Scan for the cell matching the given text and deliver its [X, Y] coordinate at center. 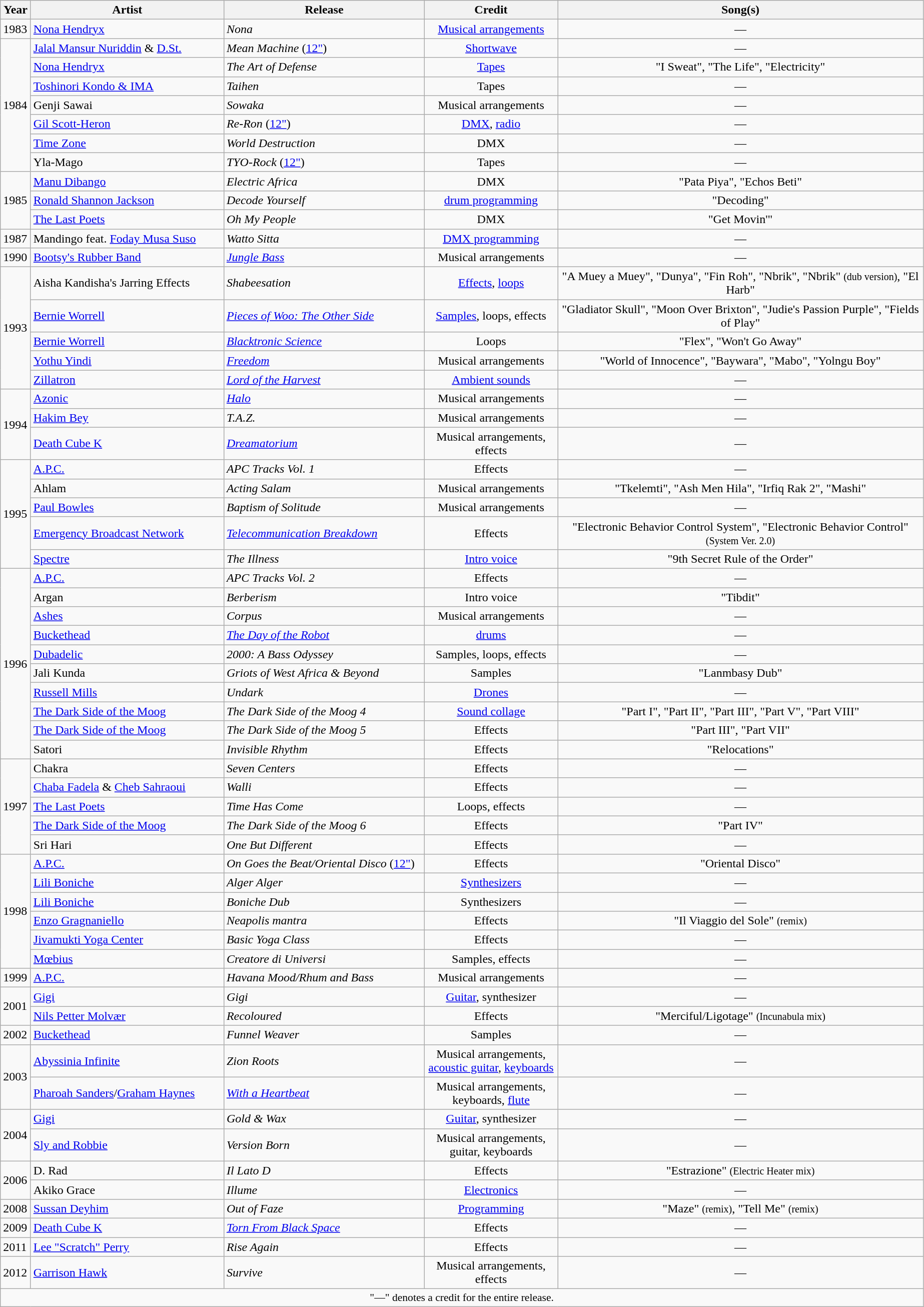
Ahlam [127, 488]
Lee "Scratch" Perry [127, 1247]
Musical arrangements, keyboards, flute [491, 1093]
Ashes [127, 616]
The Dark Side of the Moog 6 [324, 825]
On Goes the Beat/Oriental Disco (12") [324, 863]
Version Born [324, 1144]
Sound collage [491, 711]
"Part I", "Part II", "Part III", "Part V", "Part VIII" [740, 711]
Jalal Mansur Nuriddin & D.St. [127, 48]
Oh My People [324, 219]
Aisha Kandisha's Jarring Effects [127, 283]
One But Different [324, 844]
Enzo Gragnaniello [127, 921]
Musical arrangements, guitar, keyboards [491, 1144]
1999 [16, 978]
2001 [16, 1006]
Song(s) [740, 10]
2011 [16, 1247]
Survive [324, 1272]
Corpus [324, 616]
Time Zone [127, 143]
Illume [324, 1189]
Jivamukti Yoga Center [127, 940]
"Electronic Behavior Control System", "Electronic Behavior Control" (System Ver. 2.0) [740, 533]
The Art of Defense [324, 67]
APC Tracks Vol. 2 [324, 578]
DMX, radio [491, 124]
"Pata Piya", "Echos Beti" [740, 181]
Bootsy's Rubber Band [127, 258]
Basic Yoga Class [324, 940]
1996 [16, 663]
D. Rad [127, 1170]
Musical arrangements, acoustic guitar, keyboards [491, 1060]
Shabeesation [324, 283]
Yla-Mago [127, 162]
1985 [16, 200]
Creatore di Universi [324, 959]
1983 [16, 29]
2002 [16, 1035]
1995 [16, 514]
Griots of West Africa & Beyond [324, 673]
Torn From Black Space [324, 1227]
"Oriental Disco" [740, 863]
TYO-Rock (12") [324, 162]
Yothu Yindi [127, 361]
Electronics [491, 1189]
"A Muey a Muey", "Dunya", "Fin Roh", "Nbrik", "Nbrik" (dub version), "El Harb" [740, 283]
Genji Sawai [127, 105]
Spectre [127, 559]
Sly and Robbie [127, 1144]
World Destruction [324, 143]
Berberism [324, 597]
Programming [491, 1208]
Akiko Grace [127, 1189]
Mean Machine (12") [324, 48]
Alger Alger [324, 882]
Zion Roots [324, 1060]
"Estrazione" (Electric Heater mix) [740, 1170]
Nils Petter Molvær [127, 1016]
Neapolis mantra [324, 921]
Credit [491, 10]
Jali Kunda [127, 673]
T.A.Z. [324, 418]
Lord of the Harvest [324, 380]
2012 [16, 1272]
"Il Viaggio del Sole" (remix) [740, 921]
"Part III", "Part VII" [740, 730]
2008 [16, 1208]
2004 [16, 1135]
Azonic [127, 399]
Time Has Come [324, 806]
Recoloured [324, 1016]
1990 [16, 258]
Seven Centers [324, 768]
Funnel Weaver [324, 1035]
Satori [127, 749]
Electric Africa [324, 181]
"Get Movin'" [740, 219]
Abyssinia Infinite [127, 1060]
Gil Scott-Heron [127, 124]
Emergency Broadcast Network [127, 533]
drums [491, 635]
Manu Dibango [127, 181]
Boniche Dub [324, 902]
Argan [127, 597]
With a Heartbeat [324, 1093]
Decode Yourself [324, 200]
Ambient sounds [491, 380]
drum programming [491, 200]
Taihen [324, 86]
1993 [16, 328]
2009 [16, 1227]
2006 [16, 1180]
Freedom [324, 361]
Telecommunication Breakdown [324, 533]
1987 [16, 239]
"World of Innocence", "Baywara", "Mabo", "Yolngu Boy" [740, 361]
Effects, loops [491, 283]
Dreamatorium [324, 443]
"Tibdit" [740, 597]
Drones [491, 692]
Year [16, 10]
"Lanmbasy Dub" [740, 673]
The Illness [324, 559]
Pharoah Sanders/Graham Haynes [127, 1093]
The Dark Side of the Moog 5 [324, 730]
Blacktronic Science [324, 342]
Il Lato D [324, 1170]
Loops, effects [491, 806]
2003 [16, 1077]
Halo [324, 399]
2000: A Bass Odyssey [324, 654]
1984 [16, 105]
"Tkelemti", "Ash Men Hila", "Irfiq Rak 2", "Mashi" [740, 488]
"Merciful/Ligotage" (Incunabula mix) [740, 1016]
Gold & Wax [324, 1119]
Jungle Bass [324, 258]
Undark [324, 692]
"Maze" (remix), "Tell Me" (remix) [740, 1208]
Shortwave [491, 48]
Sri Hari [127, 844]
Sowaka [324, 105]
Release [324, 10]
Toshinori Kondo & IMA [127, 86]
Sussan Deyhim [127, 1208]
Ronald Shannon Jackson [127, 200]
"Part IV" [740, 825]
The Dark Side of the Moog 4 [324, 711]
"9th Secret Rule of the Order" [740, 559]
Dubadelic [127, 654]
"I Sweat", "The Life", "Electricity" [740, 67]
"Flex", "Won't Go Away" [740, 342]
Loops [491, 342]
"Relocations" [740, 749]
Havana Mood/Rhum and Bass [324, 978]
Hakim Bey [127, 418]
Chakra [127, 768]
Artist [127, 10]
Walli [324, 787]
Acting Salam [324, 488]
1994 [16, 424]
Nona [324, 29]
APC Tracks Vol. 1 [324, 469]
Zillatron [127, 380]
"—" denotes a credit for the entire release. [462, 1298]
DMX programming [491, 239]
Garrison Hawk [127, 1272]
Mandingo feat. Foday Musa Suso [127, 239]
Russell Mills [127, 692]
Baptism of Solitude [324, 507]
Chaba Fadela & Cheb Sahraoui [127, 787]
Mœbius [127, 959]
Paul Bowles [127, 507]
1997 [16, 806]
"Decoding" [740, 200]
Pieces of Woo: The Other Side [324, 316]
Watto Sitta [324, 239]
1998 [16, 911]
"Gladiator Skull", "Moon Over Brixton", "Judie's Passion Purple", "Fields of Play" [740, 316]
Out of Faze [324, 1208]
The Day of the Robot [324, 635]
Re-Ron (12") [324, 124]
Invisible Rhythm [324, 749]
Rise Again [324, 1247]
Samples, effects [491, 959]
